Capture the cell that displays the provided text and extract its [X, Y] central coordinate. 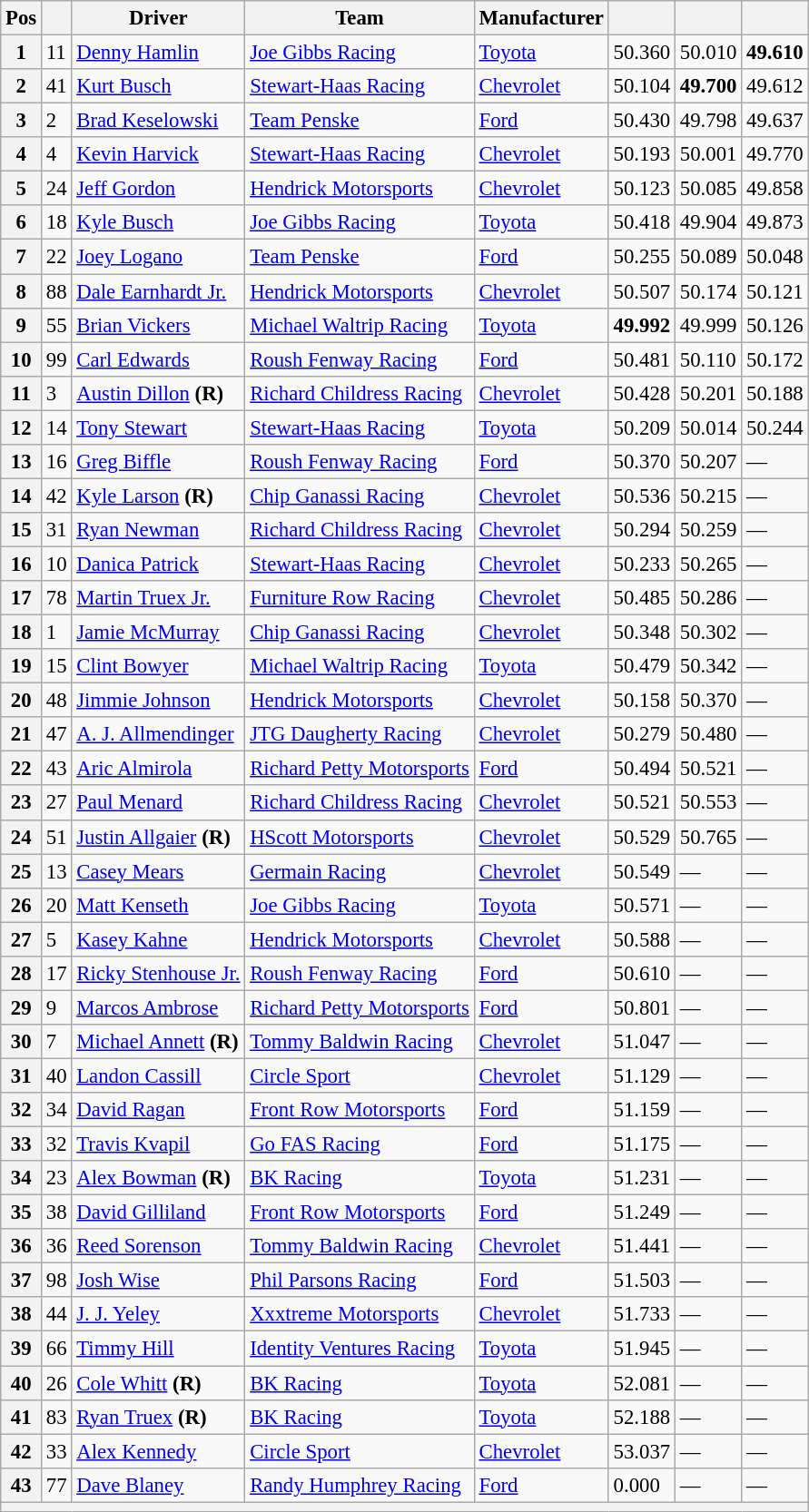
50.014 [708, 427]
51.249 [641, 1213]
Ricky Stenhouse Jr. [158, 974]
50.207 [708, 462]
Team [360, 18]
50.348 [641, 633]
50.188 [775, 393]
28 [22, 974]
Casey Mears [158, 871]
47 [56, 734]
78 [56, 598]
Marcos Ambrose [158, 1007]
Jimmie Johnson [158, 701]
49.999 [708, 325]
51.129 [641, 1075]
Danica Patrick [158, 564]
Justin Allgaier (R) [158, 837]
8 [22, 291]
Ryan Newman [158, 530]
49.858 [775, 189]
50.286 [708, 598]
Alex Bowman (R) [158, 1178]
51.159 [641, 1110]
Joey Logano [158, 257]
50.121 [775, 291]
44 [56, 1315]
50.110 [708, 359]
HScott Motorsports [360, 837]
50.536 [641, 496]
50.481 [641, 359]
51.175 [641, 1144]
Tony Stewart [158, 427]
JTG Daugherty Racing [360, 734]
Travis Kvapil [158, 1144]
50.085 [708, 189]
Landon Cassill [158, 1075]
51.047 [641, 1042]
21 [22, 734]
Martin Truex Jr. [158, 598]
50.259 [708, 530]
Kyle Larson (R) [158, 496]
48 [56, 701]
66 [56, 1349]
35 [22, 1213]
Dave Blaney [158, 1485]
Kevin Harvick [158, 154]
50.428 [641, 393]
88 [56, 291]
50.549 [641, 871]
51.441 [641, 1246]
Alex Kennedy [158, 1451]
29 [22, 1007]
49.610 [775, 53]
50.507 [641, 291]
50.529 [641, 837]
0.000 [641, 1485]
A. J. Allmendinger [158, 734]
50.553 [708, 803]
Manufacturer [541, 18]
50.010 [708, 53]
98 [56, 1281]
51.945 [641, 1349]
50.172 [775, 359]
50.302 [708, 633]
50.801 [641, 1007]
Brian Vickers [158, 325]
50.294 [641, 530]
55 [56, 325]
50.233 [641, 564]
50.158 [641, 701]
50.255 [641, 257]
49.637 [775, 121]
Jeff Gordon [158, 189]
Timmy Hill [158, 1349]
Germain Racing [360, 871]
Josh Wise [158, 1281]
30 [22, 1042]
39 [22, 1349]
49.798 [708, 121]
19 [22, 666]
50.610 [641, 974]
50.588 [641, 939]
J. J. Yeley [158, 1315]
50.126 [775, 325]
Pos [22, 18]
Phil Parsons Racing [360, 1281]
53.037 [641, 1451]
51 [56, 837]
52.188 [641, 1417]
6 [22, 222]
50.360 [641, 53]
50.123 [641, 189]
50.244 [775, 427]
25 [22, 871]
50.048 [775, 257]
51.503 [641, 1281]
Paul Menard [158, 803]
51.231 [641, 1178]
50.104 [641, 86]
Michael Annett (R) [158, 1042]
50.174 [708, 291]
Identity Ventures Racing [360, 1349]
50.215 [708, 496]
50.765 [708, 837]
50.418 [641, 222]
50.342 [708, 666]
83 [56, 1417]
Clint Bowyer [158, 666]
Matt Kenseth [158, 905]
Brad Keselowski [158, 121]
Austin Dillon (R) [158, 393]
50.480 [708, 734]
Xxxtreme Motorsports [360, 1315]
Jamie McMurray [158, 633]
David Ragan [158, 1110]
49.612 [775, 86]
50.279 [641, 734]
50.265 [708, 564]
Carl Edwards [158, 359]
Kyle Busch [158, 222]
Furniture Row Racing [360, 598]
Ryan Truex (R) [158, 1417]
Randy Humphrey Racing [360, 1485]
49.904 [708, 222]
50.209 [641, 427]
David Gilliland [158, 1213]
12 [22, 427]
51.733 [641, 1315]
50.430 [641, 121]
50.479 [641, 666]
Kurt Busch [158, 86]
77 [56, 1485]
52.081 [641, 1383]
50.201 [708, 393]
Go FAS Racing [360, 1144]
50.193 [641, 154]
Cole Whitt (R) [158, 1383]
50.494 [641, 769]
49.700 [708, 86]
Kasey Kahne [158, 939]
Aric Almirola [158, 769]
Greg Biffle [158, 462]
Driver [158, 18]
50.485 [641, 598]
50.571 [641, 905]
Denny Hamlin [158, 53]
50.001 [708, 154]
99 [56, 359]
49.992 [641, 325]
49.770 [775, 154]
37 [22, 1281]
Dale Earnhardt Jr. [158, 291]
Reed Sorenson [158, 1246]
50.089 [708, 257]
49.873 [775, 222]
